Find where the given text appears and provide that cell's center as (x, y) coordinate. 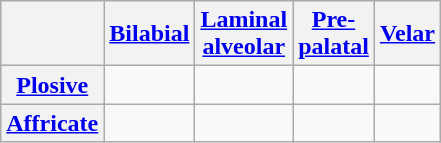
Plosive (52, 85)
Laminalalveolar (244, 34)
Pre-palatal (334, 34)
Bilabial (150, 34)
Velar (407, 34)
Affricate (52, 123)
